Scan for the cell matching the given text and deliver its (X, Y) coordinate at center. 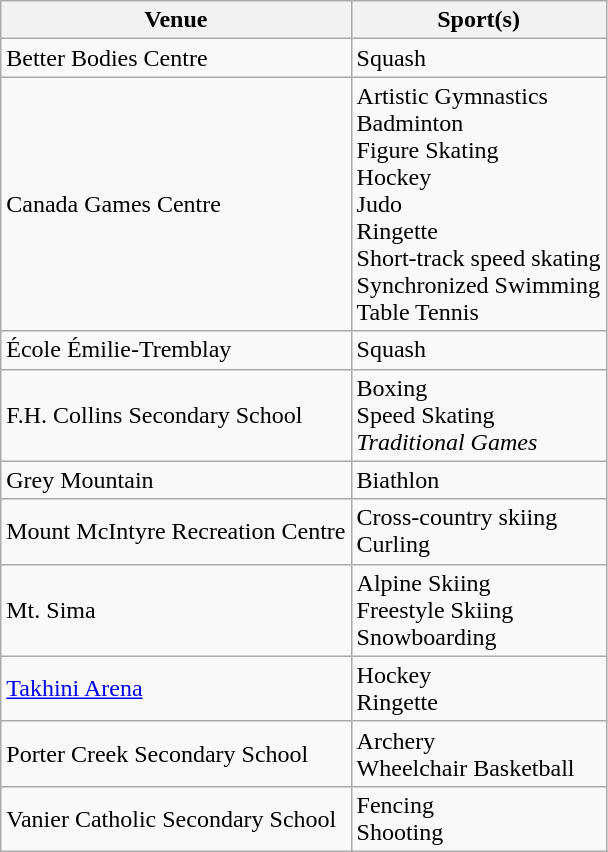
FencingShooting (478, 818)
HockeyRingette (478, 688)
Better Bodies Centre (176, 58)
Mount McIntyre Recreation Centre (176, 532)
Canada Games Centre (176, 204)
Grey Mountain (176, 480)
Venue (176, 20)
BoxingSpeed SkatingTraditional Games (478, 415)
Sport(s) (478, 20)
Biathlon (478, 480)
Cross-country skiingCurling (478, 532)
Alpine SkiingFreestyle SkiingSnowboarding (478, 610)
Artistic GymnasticsBadmintonFigure SkatingHockeyJudoRingetteShort-track speed skatingSynchronized SwimmingTable Tennis (478, 204)
Porter Creek Secondary School (176, 754)
École Émilie-Tremblay (176, 350)
Mt. Sima (176, 610)
Takhini Arena (176, 688)
Vanier Catholic Secondary School (176, 818)
ArcheryWheelchair Basketball (478, 754)
F.H. Collins Secondary School (176, 415)
